Identify which cell holds the provided text, then report its (X, Y) central coordinate. 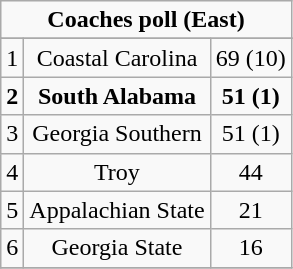
Georgia State (117, 248)
16 (250, 248)
69 (10) (250, 58)
21 (250, 210)
1 (12, 58)
2 (12, 96)
44 (250, 172)
3 (12, 134)
6 (12, 248)
Georgia Southern (117, 134)
Troy (117, 172)
South Alabama (117, 96)
Coaches poll (East) (146, 20)
5 (12, 210)
Appalachian State (117, 210)
4 (12, 172)
Coastal Carolina (117, 58)
